Extract the [X, Y] coordinate from the center of the cell holding the provided text.  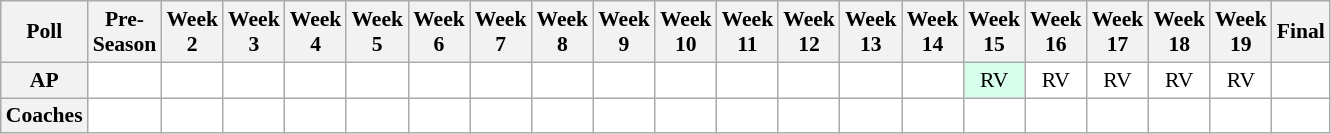
Week16 [1056, 32]
Week2 [192, 32]
Poll [44, 32]
AP [44, 80]
Week14 [933, 32]
Week5 [377, 32]
Week13 [871, 32]
Week18 [1179, 32]
Week15 [994, 32]
Week19 [1241, 32]
Week10 [686, 32]
Week9 [624, 32]
Week17 [1118, 32]
Final [1301, 32]
Week12 [809, 32]
Week6 [439, 32]
Week8 [562, 32]
Week7 [501, 32]
Week3 [254, 32]
Coaches [44, 116]
Week11 [748, 32]
Pre-Season [125, 32]
Week4 [316, 32]
